Extract the (x, y) coordinate from the center of the cell holding the provided text.  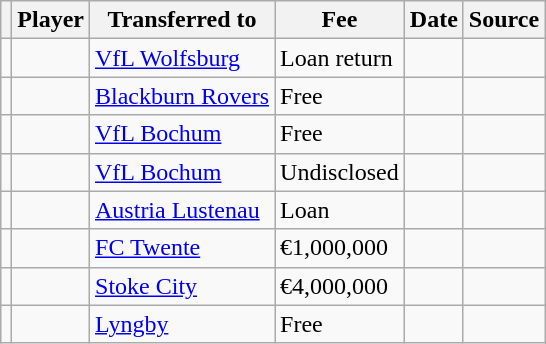
Source (504, 20)
Fee (340, 20)
FC Twente (182, 248)
Stoke City (182, 286)
Lyngby (182, 324)
VfL Wolfsburg (182, 58)
€4,000,000 (340, 286)
Player (51, 20)
Austria Lustenau (182, 210)
€1,000,000 (340, 248)
Transferred to (182, 20)
Blackburn Rovers (182, 96)
Undisclosed (340, 172)
Date (434, 20)
Loan (340, 210)
Loan return (340, 58)
